From the cell containing the given text, extract its center point as [x, y] coordinate. 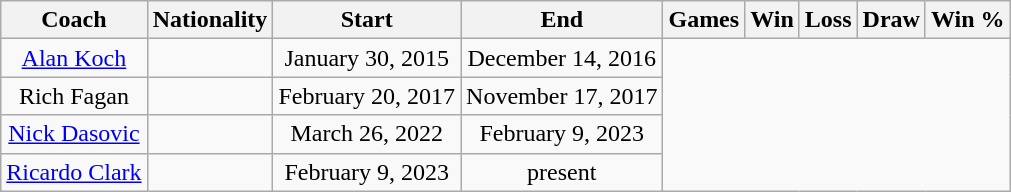
December 14, 2016 [562, 58]
Alan Koch [74, 58]
Loss [828, 20]
Draw [891, 20]
November 17, 2017 [562, 96]
Nick Dasovic [74, 134]
Start [367, 20]
Win [772, 20]
End [562, 20]
Ricardo Clark [74, 172]
present [562, 172]
Nationality [210, 20]
February 20, 2017 [367, 96]
Rich Fagan [74, 96]
March 26, 2022 [367, 134]
Win % [968, 20]
Games [704, 20]
January 30, 2015 [367, 58]
Coach [74, 20]
